From the cell containing the given text, extract its center point as [X, Y] coordinate. 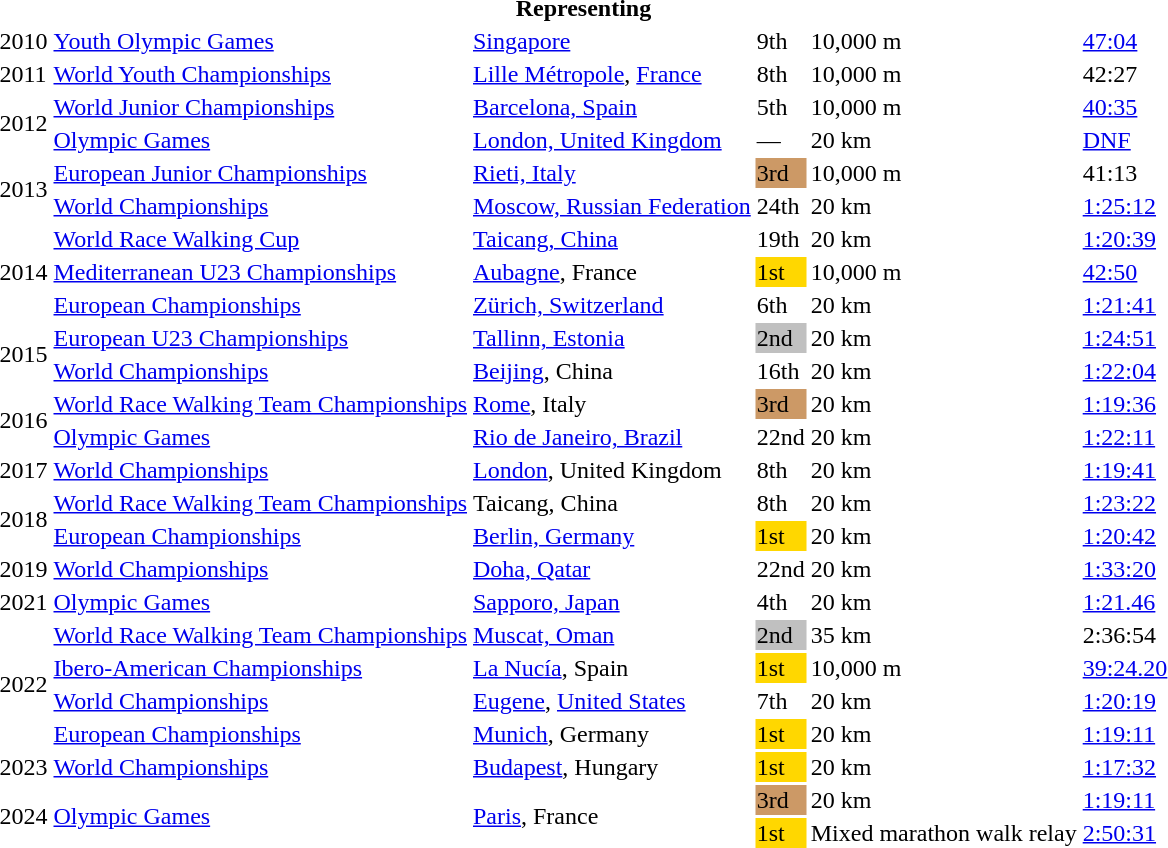
7th [780, 701]
European U23 Championships [260, 338]
Eugene, United States [612, 701]
Tallinn, Estonia [612, 338]
16th [780, 371]
35 km [944, 635]
Budapest, Hungary [612, 767]
Beijing, China [612, 371]
Ibero-American Championships [260, 668]
Singapore [612, 41]
19th [780, 239]
— [780, 140]
Berlin, Germany [612, 536]
Moscow, Russian Federation [612, 206]
Muscat, Oman [612, 635]
European Junior Championships [260, 173]
5th [780, 107]
Rome, Italy [612, 404]
Lille Métropole, France [612, 74]
World Junior Championships [260, 107]
Mixed marathon walk relay [944, 833]
24th [780, 206]
Rio de Janeiro, Brazil [612, 437]
Doha, Qatar [612, 569]
Zürich, Switzerland [612, 305]
Aubagne, France [612, 272]
Rieti, Italy [612, 173]
Sapporo, Japan [612, 602]
6th [780, 305]
Barcelona, Spain [612, 107]
La Nucía, Spain [612, 668]
Paris, France [612, 816]
Youth Olympic Games [260, 41]
World Youth Championships [260, 74]
Munich, Germany [612, 734]
World Race Walking Cup [260, 239]
Mediterranean U23 Championships [260, 272]
4th [780, 602]
9th [780, 41]
